Scan for the cell matching the given text and deliver its (X, Y) coordinate at center. 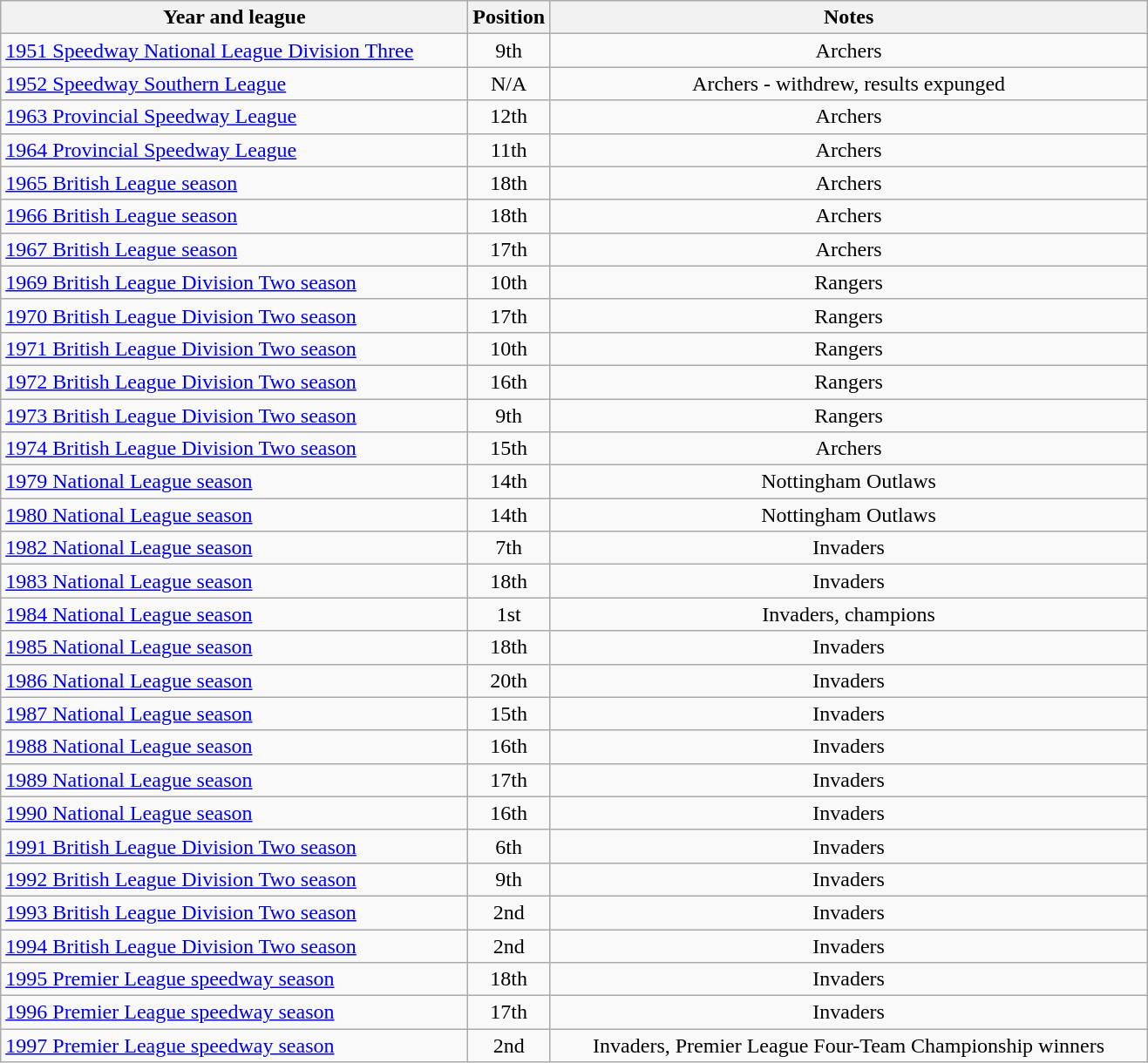
1967 British League season (234, 249)
12th (509, 117)
1973 British League Division Two season (234, 416)
1965 British League season (234, 183)
6th (509, 846)
1964 Provincial Speedway League (234, 150)
1984 National League season (234, 614)
Archers - withdrew, results expunged (849, 84)
1987 National League season (234, 714)
7th (509, 548)
1951 Speedway National League Division Three (234, 51)
1969 British League Division Two season (234, 282)
1st (509, 614)
1983 National League season (234, 581)
Invaders, champions (849, 614)
1993 British League Division Two season (234, 912)
1985 National League season (234, 647)
1982 National League season (234, 548)
1994 British League Division Two season (234, 945)
1996 Premier League speedway season (234, 1012)
1970 British League Division Two season (234, 315)
N/A (509, 84)
Position (509, 17)
1952 Speedway Southern League (234, 84)
1990 National League season (234, 813)
1988 National League season (234, 747)
1980 National League season (234, 515)
1966 British League season (234, 216)
Year and league (234, 17)
1997 Premier League speedway season (234, 1046)
1974 British League Division Two season (234, 449)
20th (509, 680)
Invaders, Premier League Four-Team Championship winners (849, 1046)
1995 Premier League speedway season (234, 979)
1979 National League season (234, 482)
1972 British League Division Two season (234, 382)
1989 National League season (234, 780)
1992 British League Division Two season (234, 879)
1963 Provincial Speedway League (234, 117)
1971 British League Division Two season (234, 349)
1986 National League season (234, 680)
Notes (849, 17)
11th (509, 150)
1991 British League Division Two season (234, 846)
